Identify which cell holds the provided text, then report its [x, y] central coordinate. 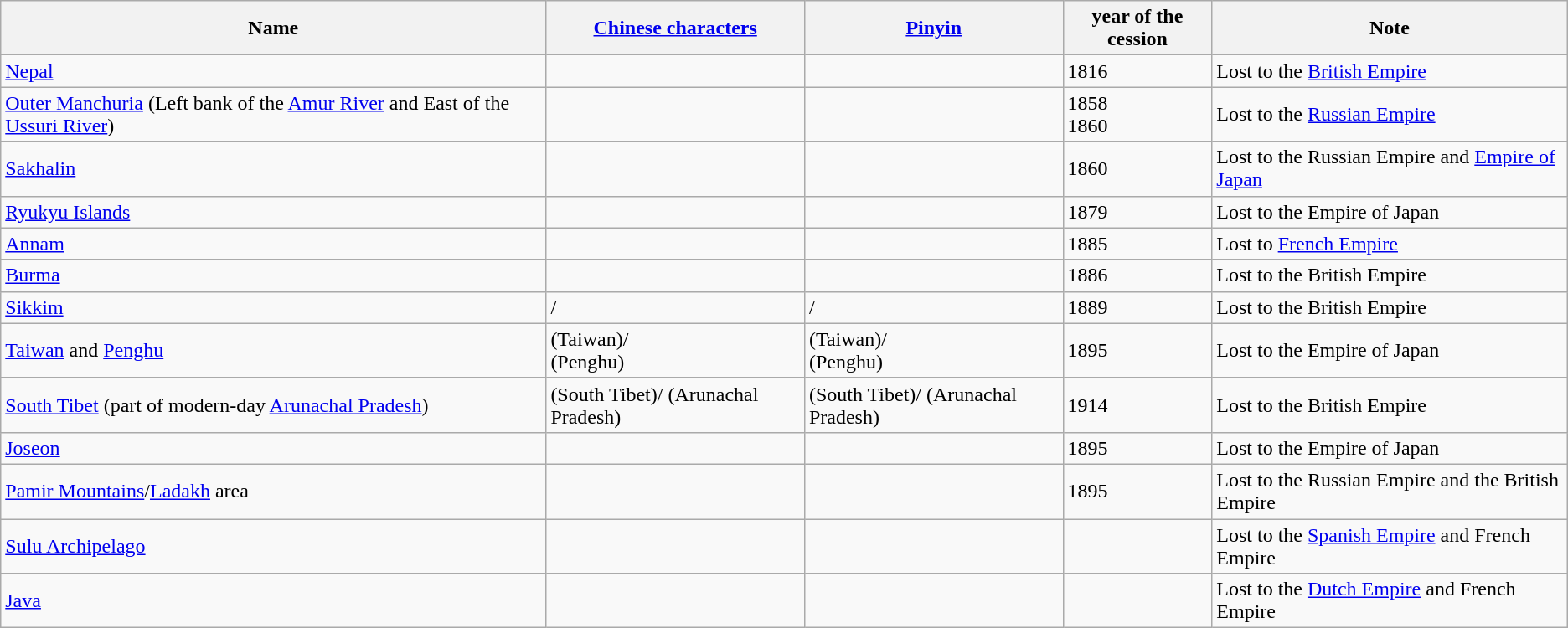
Lost to the Dutch Empire and French Empire [1390, 601]
Lost to the Spanish Empire and French Empire [1390, 546]
Note [1390, 28]
Nepal [273, 71]
1886 [1137, 275]
Pamir Mountains/Ladakh area [273, 491]
Sakhalin [273, 169]
Taiwan and Penghu [273, 350]
1879 [1137, 212]
Joseon [273, 448]
Name [273, 28]
Chinese characters [675, 28]
Sikkim [273, 307]
1860 [1137, 169]
1914 [1137, 405]
Burma [273, 275]
Annam [273, 244]
Outer Manchuria (Left bank of the Amur River and East of the Ussuri River) [273, 114]
1889 [1137, 307]
year of the cession [1137, 28]
1816 [1137, 71]
Pinyin [933, 28]
Lost to the Russian Empire [1390, 114]
Ryukyu Islands [273, 212]
Sulu Archipelago [273, 546]
Lost to the Russian Empire and Empire of Japan [1390, 169]
1885 [1137, 244]
Lost to the Russian Empire and the British Empire [1390, 491]
18581860 [1137, 114]
Java [273, 601]
Lost to French Empire [1390, 244]
South Tibet (part of modern-day Arunachal Pradesh) [273, 405]
